Pinpoint the cell where the given text exists, returning its (X, Y) midpoint coordinate. 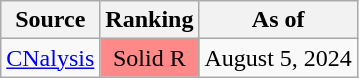
Source (50, 20)
Solid R (150, 58)
August 5, 2024 (278, 58)
Ranking (150, 20)
As of (278, 20)
CNalysis (50, 58)
